Identify which cell holds the provided text, then report its [x, y] central coordinate. 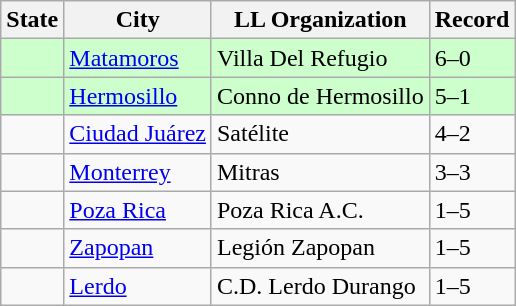
Matamoros [138, 58]
Mitras [320, 172]
3–3 [472, 172]
City [138, 20]
State [32, 20]
Hermosillo [138, 96]
Poza Rica A.C. [320, 210]
Satélite [320, 134]
Legión Zapopan [320, 248]
Record [472, 20]
Monterrey [138, 172]
Lerdo [138, 286]
Zapopan [138, 248]
6–0 [472, 58]
Villa Del Refugio [320, 58]
Ciudad Juárez [138, 134]
LL Organization [320, 20]
5–1 [472, 96]
Conno de Hermosillo [320, 96]
C.D. Lerdo Durango [320, 286]
Poza Rica [138, 210]
4–2 [472, 134]
